Return the [X, Y] coordinate for the center point of the cell that contains the specified text.  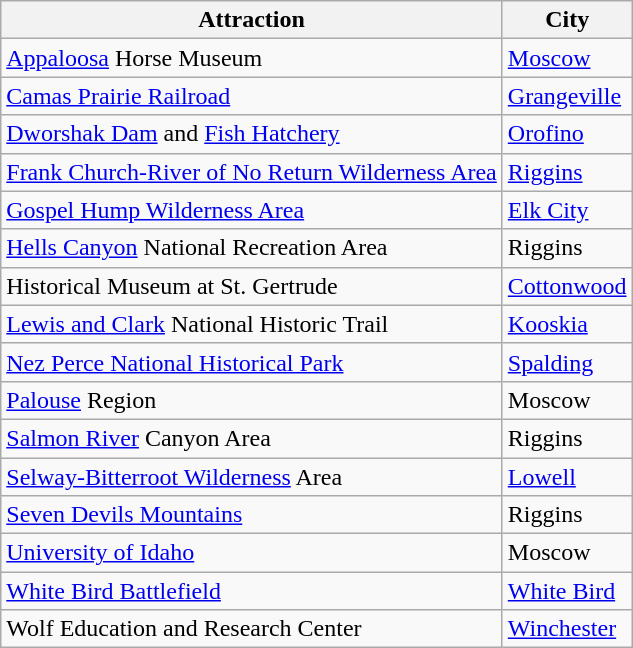
White Bird Battlefield [252, 591]
White Bird [567, 591]
Spalding [567, 362]
Kooskia [567, 324]
Nez Perce National Historical Park [252, 362]
Palouse Region [252, 400]
Cottonwood [567, 286]
Camas Prairie Railroad [252, 96]
Salmon River Canyon Area [252, 438]
University of Idaho [252, 553]
Elk City [567, 210]
Hells Canyon National Recreation Area [252, 248]
Appaloosa Horse Museum [252, 58]
Wolf Education and Research Center [252, 629]
Grangeville [567, 96]
Seven Devils Mountains [252, 515]
Lewis and Clark National Historic Trail [252, 324]
Historical Museum at St. Gertrude [252, 286]
Selway-Bitterroot Wilderness Area [252, 477]
Orofino [567, 134]
City [567, 20]
Lowell [567, 477]
Frank Church-River of No Return Wilderness Area [252, 172]
Gospel Hump Wilderness Area [252, 210]
Winchester [567, 629]
Attraction [252, 20]
Dworshak Dam and Fish Hatchery [252, 134]
